Scan for the cell matching the given text and deliver its (X, Y) coordinate at center. 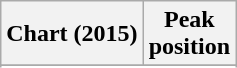
Chart (2015) (72, 34)
Peakposition (189, 34)
